Pinpoint the cell where the given text exists, returning its [x, y] midpoint coordinate. 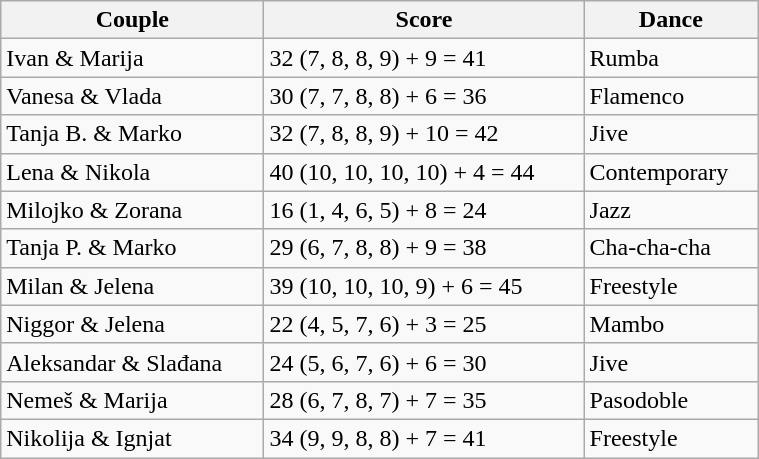
28 (6, 7, 8, 7) + 7 = 35 [424, 400]
Rumba [671, 58]
34 (9, 9, 8, 8) + 7 = 41 [424, 438]
32 (7, 8, 8, 9) + 9 = 41 [424, 58]
Flamenco [671, 96]
Pasodoble [671, 400]
Dance [671, 20]
30 (7, 7, 8, 8) + 6 = 36 [424, 96]
Couple [132, 20]
Milojko & Zorana [132, 210]
32 (7, 8, 8, 9) + 10 = 42 [424, 134]
Vanesa & Vlada [132, 96]
24 (5, 6, 7, 6) + 6 = 30 [424, 362]
40 (10, 10, 10, 10) + 4 = 44 [424, 172]
Ivan & Marija [132, 58]
Jazz [671, 210]
Aleksandar & Slađana [132, 362]
Mambo [671, 324]
Tanja P. & Marko [132, 248]
Cha-cha-cha [671, 248]
22 (4, 5, 7, 6) + 3 = 25 [424, 324]
Lena & Nikola [132, 172]
Milan & Jelena [132, 286]
29 (6, 7, 8, 8) + 9 = 38 [424, 248]
Nemeš & Marija [132, 400]
Tanja B. & Marko [132, 134]
Score [424, 20]
39 (10, 10, 10, 9) + 6 = 45 [424, 286]
Contemporary [671, 172]
Niggor & Jelena [132, 324]
16 (1, 4, 6, 5) + 8 = 24 [424, 210]
Nikolija & Ignjat [132, 438]
